Identify which cell holds the provided text, then report its [X, Y] central coordinate. 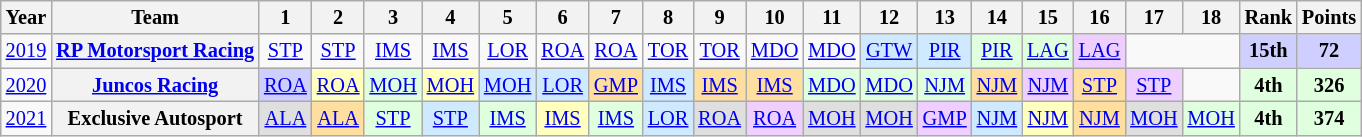
1 [286, 17]
3 [392, 17]
8 [668, 17]
16 [1100, 17]
4 [450, 17]
18 [1210, 17]
374 [1329, 118]
Year [26, 17]
5 [508, 17]
Juncos Racing [155, 85]
14 [997, 17]
9 [720, 17]
Exclusive Autosport [155, 118]
15th [1268, 51]
2019 [26, 51]
Team [155, 17]
13 [945, 17]
10 [774, 17]
72 [1329, 51]
GTW [888, 51]
6 [562, 17]
Points [1329, 17]
2021 [26, 118]
11 [832, 17]
12 [888, 17]
2020 [26, 85]
17 [1154, 17]
15 [1048, 17]
326 [1329, 85]
Rank [1268, 17]
2 [338, 17]
7 [616, 17]
RP Motorsport Racing [155, 51]
